Extract the (X, Y) coordinate from the center of the cell holding the provided text.  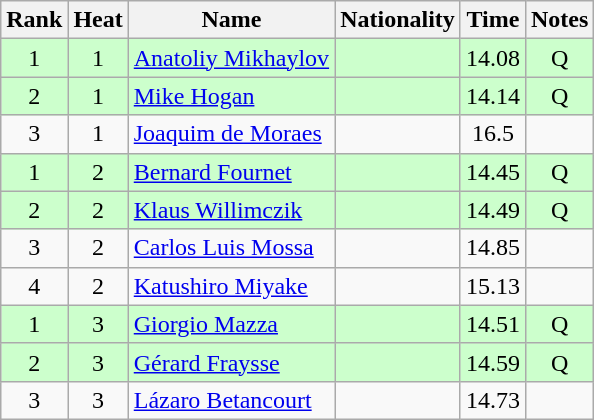
Anatoliy Mikhaylov (231, 58)
14.08 (492, 58)
14.85 (492, 248)
14.14 (492, 96)
Bernard Fournet (231, 172)
Carlos Luis Mossa (231, 248)
Time (492, 20)
16.5 (492, 134)
14.49 (492, 210)
Rank (34, 20)
Name (231, 20)
Nationality (398, 20)
Lázaro Betancourt (231, 400)
Joaquim de Moraes (231, 134)
Gérard Fraysse (231, 362)
14.51 (492, 324)
Heat (98, 20)
Katushiro Miyake (231, 286)
14.45 (492, 172)
Giorgio Mazza (231, 324)
14.59 (492, 362)
Mike Hogan (231, 96)
4 (34, 286)
Klaus Willimczik (231, 210)
14.73 (492, 400)
15.13 (492, 286)
Notes (559, 20)
